Determine the (X, Y) coordinate at the center of the cell enclosing the given text.  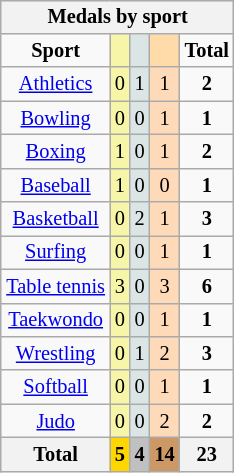
Judo (55, 421)
4 (140, 455)
Athletics (55, 84)
5 (120, 455)
Table tennis (55, 286)
Surfing (55, 253)
Basketball (55, 219)
Bowling (55, 118)
Baseball (55, 185)
14 (165, 455)
Softball (55, 387)
6 (207, 286)
23 (207, 455)
Wrestling (55, 354)
Boxing (55, 152)
Sport (55, 51)
Taekwondo (55, 320)
Medals by sport (117, 17)
